Find where the given text appears and provide that cell's center as (x, y) coordinate. 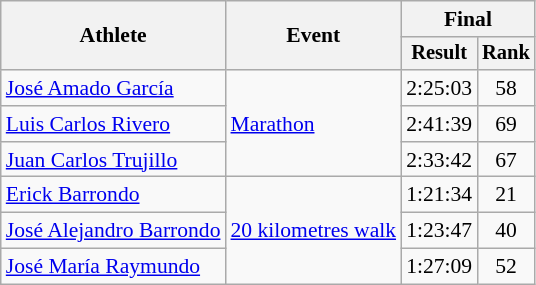
Juan Carlos Trujillo (114, 160)
José Amado García (114, 88)
Event (313, 36)
Result (439, 54)
58 (506, 88)
Marathon (313, 124)
20 kilometres walk (313, 230)
Erick Barrondo (114, 195)
Rank (506, 54)
1:21:34 (439, 195)
21 (506, 195)
José Alejandro Barrondo (114, 231)
67 (506, 160)
2:25:03 (439, 88)
1:23:47 (439, 231)
2:33:42 (439, 160)
2:41:39 (439, 124)
Luis Carlos Rivero (114, 124)
69 (506, 124)
52 (506, 267)
40 (506, 231)
1:27:09 (439, 267)
Athlete (114, 36)
José María Raymundo (114, 267)
Final (468, 19)
